Output the (x, y) coordinate of the center of the cell containing the given text.  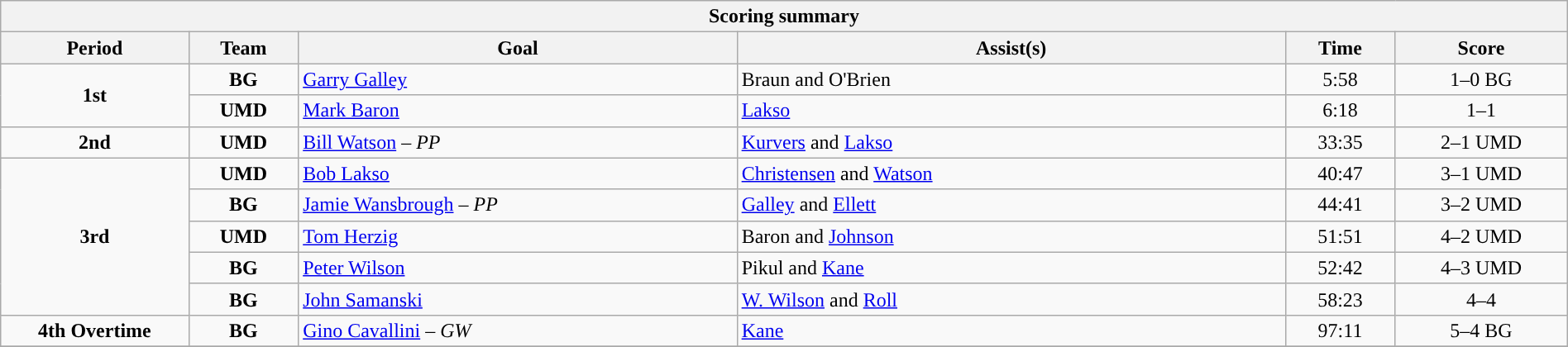
Time (1340, 48)
1–0 BG (1481, 79)
Galley and Ellett (1011, 205)
Garry Galley (518, 79)
Peter Wilson (518, 268)
4–2 UMD (1481, 236)
Team (243, 48)
58:23 (1340, 299)
Bill Watson – PP (518, 142)
Period (94, 48)
97:11 (1340, 330)
Braun and O'Brien (1011, 79)
2–1 UMD (1481, 142)
51:51 (1340, 236)
Christensen and Watson (1011, 173)
3–1 UMD (1481, 173)
1st (94, 95)
6:18 (1340, 111)
4–4 (1481, 299)
33:35 (1340, 142)
40:47 (1340, 173)
Goal (518, 48)
Mark Baron (518, 111)
Kane (1011, 330)
5:58 (1340, 79)
Jamie Wansbrough – PP (518, 205)
Pikul and Kane (1011, 268)
2nd (94, 142)
5–4 BG (1481, 330)
4th Overtime (94, 330)
52:42 (1340, 268)
Scoring summary (784, 17)
3–2 UMD (1481, 205)
Kurvers and Lakso (1011, 142)
Gino Cavallini – GW (518, 330)
Assist(s) (1011, 48)
4–3 UMD (1481, 268)
John Samanski (518, 299)
Baron and Johnson (1011, 236)
Lakso (1011, 111)
Tom Herzig (518, 236)
3rd (94, 236)
1–1 (1481, 111)
Bob Lakso (518, 173)
Score (1481, 48)
W. Wilson and Roll (1011, 299)
44:41 (1340, 205)
